Find where the given text appears and provide that cell's center as [x, y] coordinate. 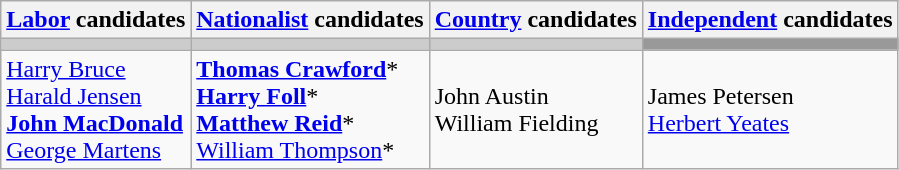
John AustinWilliam Fielding [536, 110]
Independent candidates [770, 20]
James PetersenHerbert Yeates [770, 110]
Nationalist candidates [310, 20]
Thomas Crawford*Harry Foll*Matthew Reid*William Thompson* [310, 110]
Country candidates [536, 20]
Harry BruceHarald JensenJohn MacDonaldGeorge Martens [96, 110]
Labor candidates [96, 20]
